Provide the [x, y] coordinate of the cell's center where the given text is located.  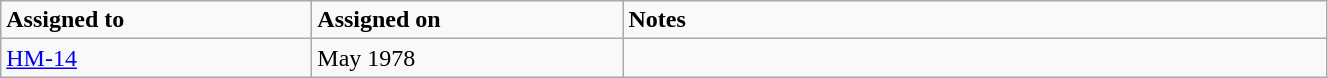
Assigned to [156, 20]
Notes [975, 20]
May 1978 [468, 58]
Assigned on [468, 20]
HM-14 [156, 58]
